For the text-containing cell, return its midpoint in [X, Y] coordinate format. 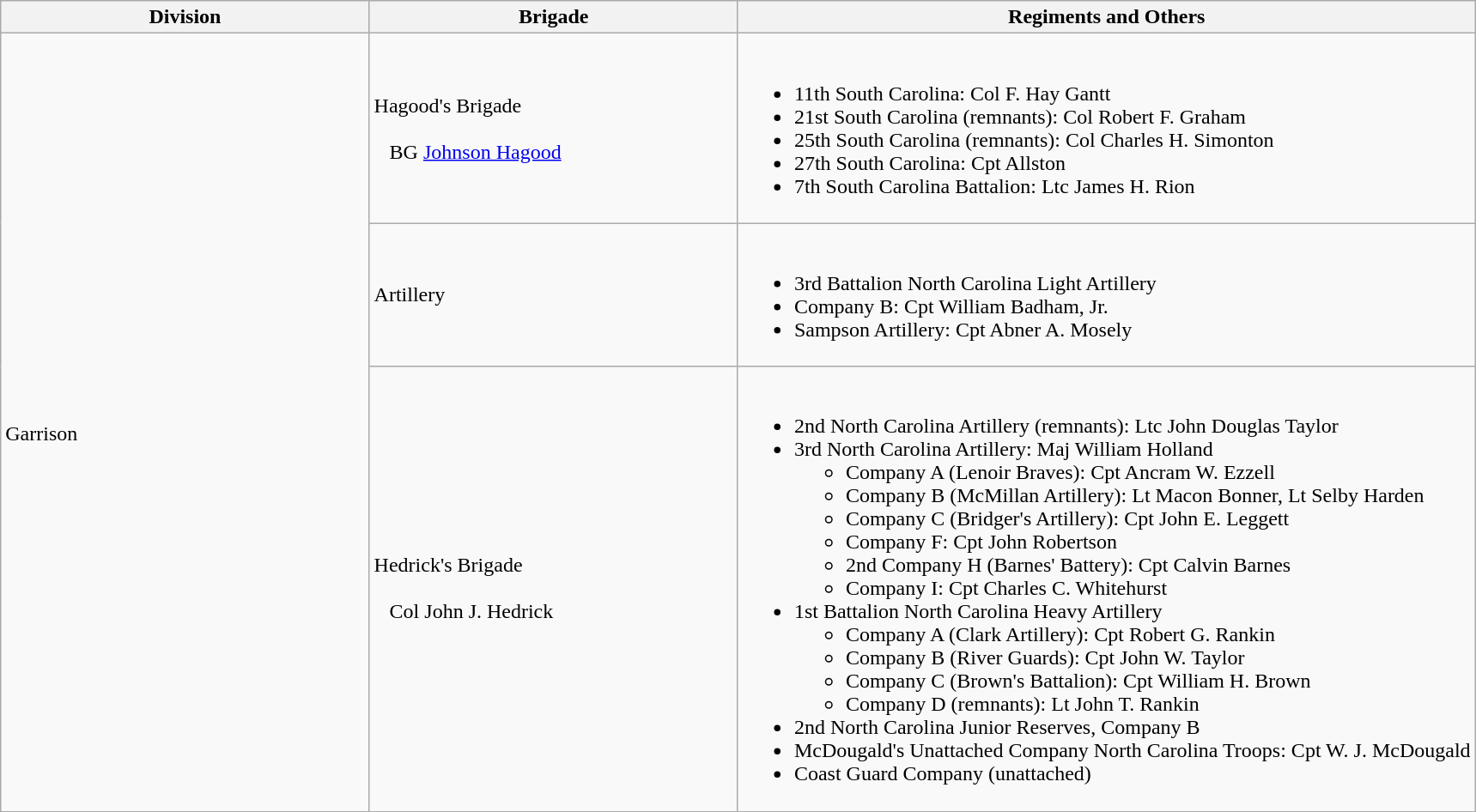
Garrison [185, 422]
Hedrick's Brigade Col John J. Hedrick [553, 589]
Brigade [553, 17]
Division [185, 17]
Regiments and Others [1106, 17]
Hagood's Brigade BG Johnson Hagood [553, 129]
Artillery [553, 295]
3rd Battalion North Carolina Light ArtilleryCompany B: Cpt William Badham, Jr.Sampson Artillery: Cpt Abner A. Mosely [1106, 295]
